Determine the [X, Y] coordinate at the center of the cell enclosing the given text.  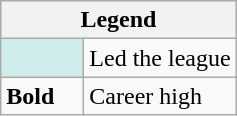
Legend [118, 20]
Career high [160, 96]
Bold [42, 96]
Led the league [160, 58]
